Output the [x, y] coordinate of the center of the cell containing the given text.  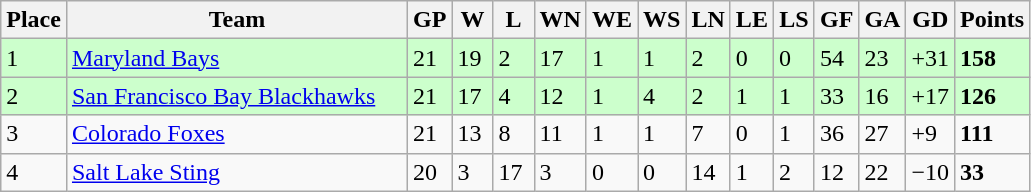
11 [560, 134]
GP [430, 20]
Colorado Foxes [236, 134]
WE [612, 20]
158 [992, 58]
Place [34, 20]
126 [992, 96]
7 [708, 134]
LN [708, 20]
13 [472, 134]
Points [992, 20]
54 [836, 58]
LS [794, 20]
20 [430, 172]
+31 [930, 58]
San Francisco Bay Blackhawks [236, 96]
111 [992, 134]
Salt Lake Sting [236, 172]
WS [662, 20]
L [514, 20]
WN [560, 20]
27 [882, 134]
+17 [930, 96]
14 [708, 172]
GF [836, 20]
W [472, 20]
LE [752, 20]
−10 [930, 172]
36 [836, 134]
GA [882, 20]
+9 [930, 134]
Maryland Bays [236, 58]
19 [472, 58]
Team [236, 20]
23 [882, 58]
8 [514, 134]
GD [930, 20]
22 [882, 172]
16 [882, 96]
